Pinpoint the cell where the given text exists, returning its (X, Y) midpoint coordinate. 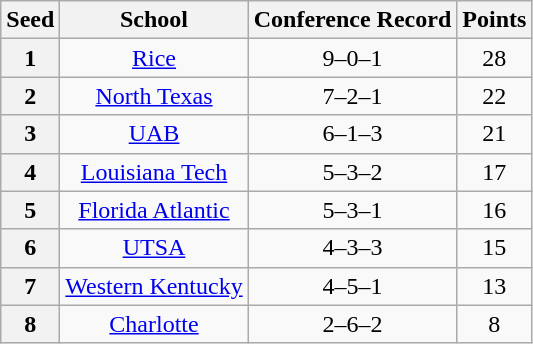
4 (30, 172)
5–3–2 (352, 172)
Charlotte (154, 324)
UTSA (154, 248)
7 (30, 286)
6–1–3 (352, 134)
4–5–1 (352, 286)
6 (30, 248)
7–2–1 (352, 96)
5 (30, 210)
Rice (154, 58)
5–3–1 (352, 210)
9–0–1 (352, 58)
North Texas (154, 96)
UAB (154, 134)
17 (494, 172)
13 (494, 286)
16 (494, 210)
2 (30, 96)
3 (30, 134)
22 (494, 96)
21 (494, 134)
School (154, 20)
Points (494, 20)
Western Kentucky (154, 286)
Conference Record (352, 20)
28 (494, 58)
2–6–2 (352, 324)
Louisiana Tech (154, 172)
Seed (30, 20)
Florida Atlantic (154, 210)
15 (494, 248)
1 (30, 58)
4–3–3 (352, 248)
